Scan for the cell matching the given text and deliver its (X, Y) coordinate at center. 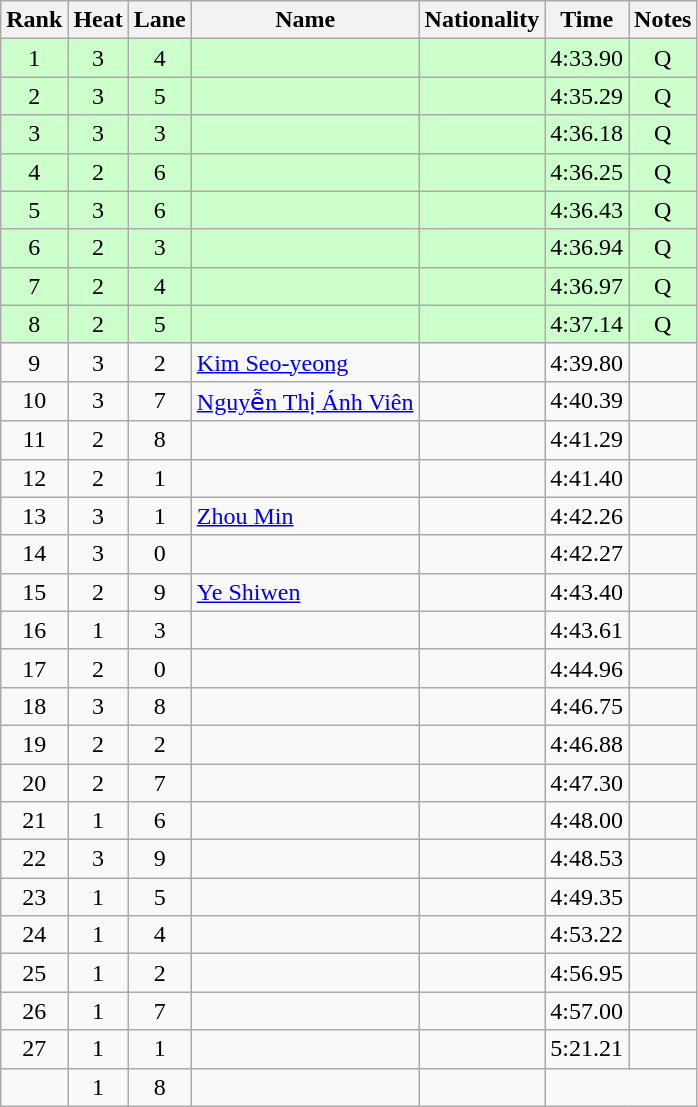
13 (34, 516)
26 (34, 1011)
23 (34, 897)
15 (34, 592)
4:43.40 (587, 592)
4:49.35 (587, 897)
11 (34, 440)
Zhou Min (305, 516)
12 (34, 478)
16 (34, 630)
4:46.75 (587, 706)
4:36.94 (587, 248)
14 (34, 554)
Notes (663, 20)
10 (34, 401)
4:36.43 (587, 210)
4:42.26 (587, 516)
Lane (160, 20)
4:35.29 (587, 96)
4:53.22 (587, 935)
21 (34, 821)
4:48.00 (587, 821)
4:46.88 (587, 744)
17 (34, 668)
Kim Seo-yeong (305, 362)
4:41.29 (587, 440)
Name (305, 20)
5:21.21 (587, 1049)
4:41.40 (587, 478)
4:33.90 (587, 58)
4:43.61 (587, 630)
Nguyễn Thị Ánh Viên (305, 401)
4:56.95 (587, 973)
Heat (98, 20)
Rank (34, 20)
4:44.96 (587, 668)
4:47.30 (587, 783)
4:39.80 (587, 362)
4:57.00 (587, 1011)
4:42.27 (587, 554)
20 (34, 783)
4:48.53 (587, 859)
4:40.39 (587, 401)
27 (34, 1049)
Time (587, 20)
24 (34, 935)
19 (34, 744)
22 (34, 859)
25 (34, 973)
4:36.18 (587, 134)
4:36.97 (587, 286)
4:37.14 (587, 324)
4:36.25 (587, 172)
Ye Shiwen (305, 592)
Nationality (482, 20)
18 (34, 706)
